Pinpoint the cell where the given text exists, returning its [X, Y] midpoint coordinate. 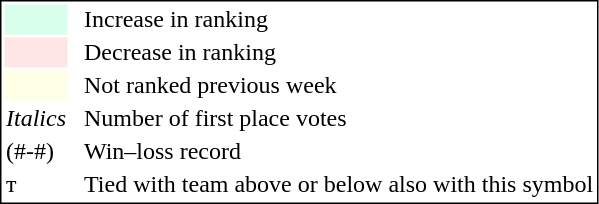
(#-#) [36, 151]
т [36, 185]
Italics [36, 119]
Number of first place votes [338, 119]
Increase in ranking [338, 19]
Decrease in ranking [338, 53]
Not ranked previous week [338, 85]
Tied with team above or below also with this symbol [338, 185]
Win–loss record [338, 151]
